Output the [X, Y] coordinate of the center of the cell containing the given text.  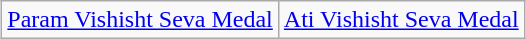
Param Vishisht Seva Medal [140, 20]
Ati Vishisht Seva Medal [401, 20]
